Determine the (x, y) coordinate at the center of the cell enclosing the given text.  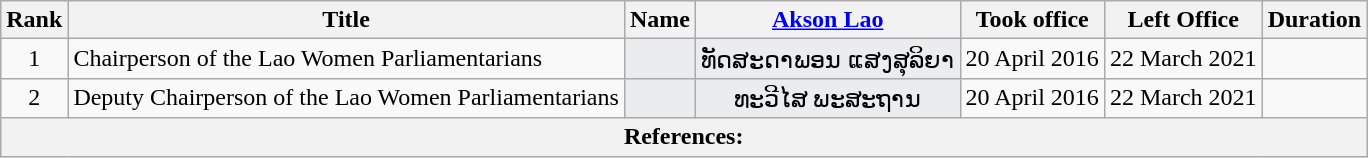
Chairperson of the Lao Women Parliamentarians (346, 59)
Rank (34, 20)
ທະວີໄສ ພະສະຖານ (828, 98)
1 (34, 59)
ທັດສະດາພອນ ແສງສຸລິຍາ (828, 59)
Akson Lao (828, 20)
2 (34, 98)
Duration (1314, 20)
Took office (1032, 20)
Title (346, 20)
References: (684, 137)
Name (660, 20)
Left Office (1183, 20)
Deputy Chairperson of the Lao Women Parliamentarians (346, 98)
